Pinpoint the cell where the given text exists, returning its (x, y) midpoint coordinate. 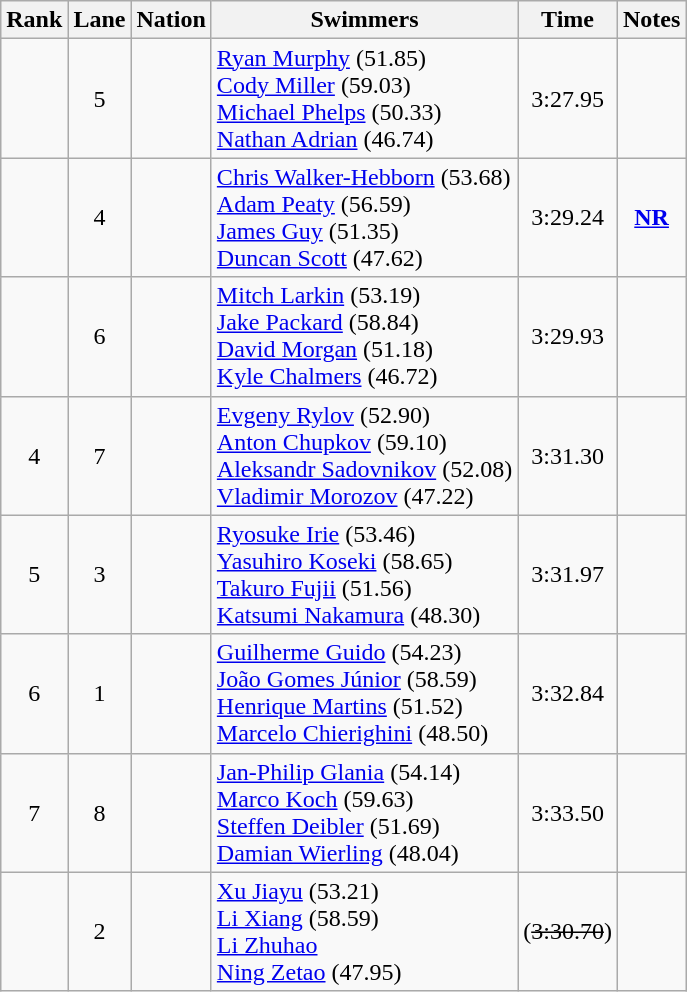
Ryan Murphy (51.85) Cody Miller (59.03)Michael Phelps (50.33)Nathan Adrian (46.74) (364, 98)
3:29.93 (568, 336)
Swimmers (364, 20)
3:31.30 (568, 456)
8 (100, 812)
Time (568, 20)
Evgeny Rylov (52.90)Anton Chupkov (59.10)Aleksandr Sadovnikov (52.08)Vladimir Morozov (47.22) (364, 456)
3 (100, 574)
(3:30.70) (568, 932)
3:32.84 (568, 694)
Notes (651, 20)
2 (100, 932)
3:29.24 (568, 218)
Guilherme Guido (54.23)João Gomes Júnior (58.59)Henrique Martins (51.52)Marcelo Chierighini (48.50) (364, 694)
Lane (100, 20)
Ryosuke Irie (53.46)Yasuhiro Koseki (58.65)Takuro Fujii (51.56)Katsumi Nakamura (48.30) (364, 574)
Xu Jiayu (53.21)Li Xiang (58.59)Li ZhuhaoNing Zetao (47.95) (364, 932)
Mitch Larkin (53.19)Jake Packard (58.84)David Morgan (51.18)Kyle Chalmers (46.72) (364, 336)
Jan-Philip Glania (54.14)Marco Koch (59.63)Steffen Deibler (51.69)Damian Wierling (48.04) (364, 812)
Rank (34, 20)
3:33.50 (568, 812)
Nation (171, 20)
3:31.97 (568, 574)
1 (100, 694)
NR (651, 218)
Chris Walker-Hebborn (53.68)Adam Peaty (56.59)James Guy (51.35)Duncan Scott (47.62) (364, 218)
3:27.95 (568, 98)
